Find where the given text appears and provide that cell's center as [X, Y] coordinate. 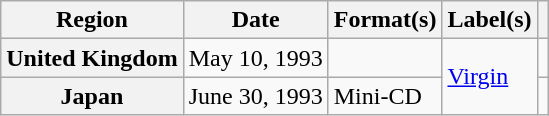
United Kingdom [92, 58]
Date [256, 20]
Mini-CD [385, 96]
May 10, 1993 [256, 58]
Region [92, 20]
Japan [92, 96]
Format(s) [385, 20]
June 30, 1993 [256, 96]
Virgin [490, 77]
Label(s) [490, 20]
